Search for the cell housing the specified text and yield its [x, y] center coordinate. 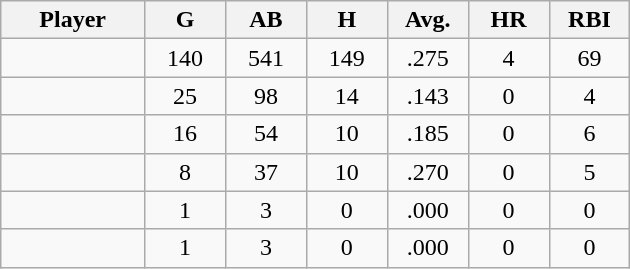
14 [346, 96]
RBI [590, 20]
H [346, 20]
AB [266, 20]
25 [186, 96]
.275 [428, 58]
Player [73, 20]
16 [186, 134]
54 [266, 134]
98 [266, 96]
HR [508, 20]
G [186, 20]
.270 [428, 172]
5 [590, 172]
8 [186, 172]
.143 [428, 96]
140 [186, 58]
541 [266, 58]
6 [590, 134]
Avg. [428, 20]
37 [266, 172]
69 [590, 58]
149 [346, 58]
.185 [428, 134]
